Find where the given text appears and provide that cell's center as (X, Y) coordinate. 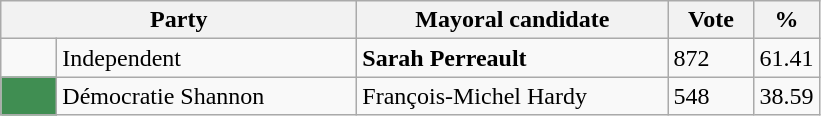
872 (711, 58)
Démocratie Shannon (207, 96)
Mayoral candidate (512, 20)
% (786, 20)
François-Michel Hardy (512, 96)
Sarah Perreault (512, 58)
61.41 (786, 58)
38.59 (786, 96)
Vote (711, 20)
548 (711, 96)
Independent (207, 58)
Party (179, 20)
